Find where the given text appears and provide that cell's center as (X, Y) coordinate. 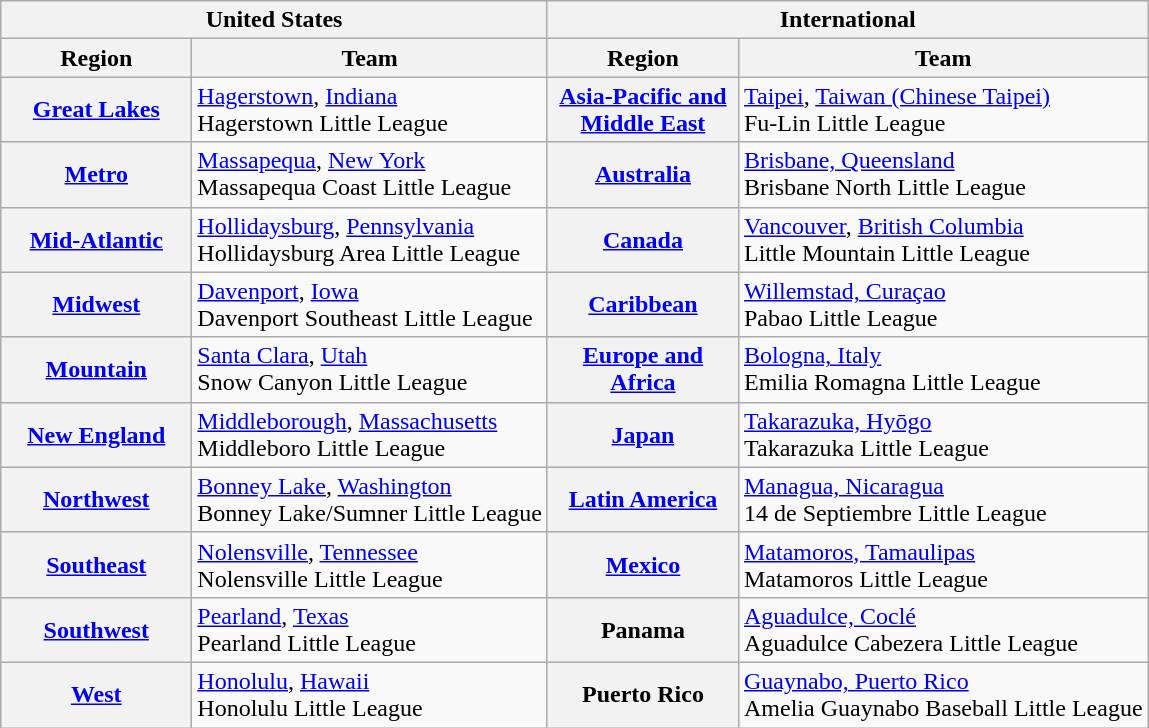
Midwest (96, 304)
Aguadulce, CocléAguadulce Cabezera Little League (943, 630)
Caribbean (642, 304)
Vancouver, British ColumbiaLittle Mountain Little League (943, 240)
West (96, 694)
Taipei, Taiwan (Chinese Taipei)Fu-Lin Little League (943, 110)
Mountain (96, 370)
Massapequa, New YorkMassapequa Coast Little League (370, 174)
Honolulu, HawaiiHonolulu Little League (370, 694)
Middleborough, MassachusettsMiddleboro Little League (370, 434)
Southwest (96, 630)
Nolensville, TennesseeNolensville Little League (370, 564)
Mexico (642, 564)
Canada (642, 240)
United States (274, 20)
Bonney Lake, WashingtonBonney Lake/Sumner Little League (370, 500)
New England (96, 434)
Asia-Pacific and Middle East (642, 110)
Europe and Africa (642, 370)
Great Lakes (96, 110)
Hagerstown, IndianaHagerstown Little League (370, 110)
Santa Clara, UtahSnow Canyon Little League (370, 370)
Davenport, IowaDavenport Southeast Little League (370, 304)
Takarazuka, HyōgoTakarazuka Little League (943, 434)
Northwest (96, 500)
Hollidaysburg, PennsylvaniaHollidaysburg Area Little League (370, 240)
Puerto Rico (642, 694)
Metro (96, 174)
Managua, Nicaragua14 de Septiembre Little League (943, 500)
Mid-Atlantic (96, 240)
Panama (642, 630)
Australia (642, 174)
Matamoros, TamaulipasMatamoros Little League (943, 564)
Bologna, ItalyEmilia Romagna Little League (943, 370)
Southeast (96, 564)
Japan (642, 434)
Willemstad, CuraçaoPabao Little League (943, 304)
Latin America (642, 500)
Brisbane, QueenslandBrisbane North Little League (943, 174)
International (848, 20)
Guaynabo, Puerto RicoAmelia Guaynabo Baseball Little League (943, 694)
Pearland, TexasPearland Little League (370, 630)
